For the text-containing cell, return its midpoint in [x, y] coordinate format. 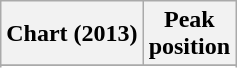
Peak position [189, 34]
Chart (2013) [72, 34]
